Pinpoint the cell where the given text exists, returning its [X, Y] midpoint coordinate. 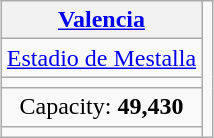
Estadio de Mestalla [101, 58]
Valencia [101, 20]
Capacity: 49,430 [101, 107]
